From the cell containing the given text, extract its center point as [X, Y] coordinate. 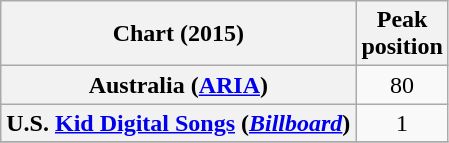
1 [402, 123]
Australia (ARIA) [178, 85]
Peakposition [402, 34]
U.S. Kid Digital Songs (Billboard) [178, 123]
Chart (2015) [178, 34]
80 [402, 85]
